Return the (x, y) coordinate for the center point of the cell that contains the specified text.  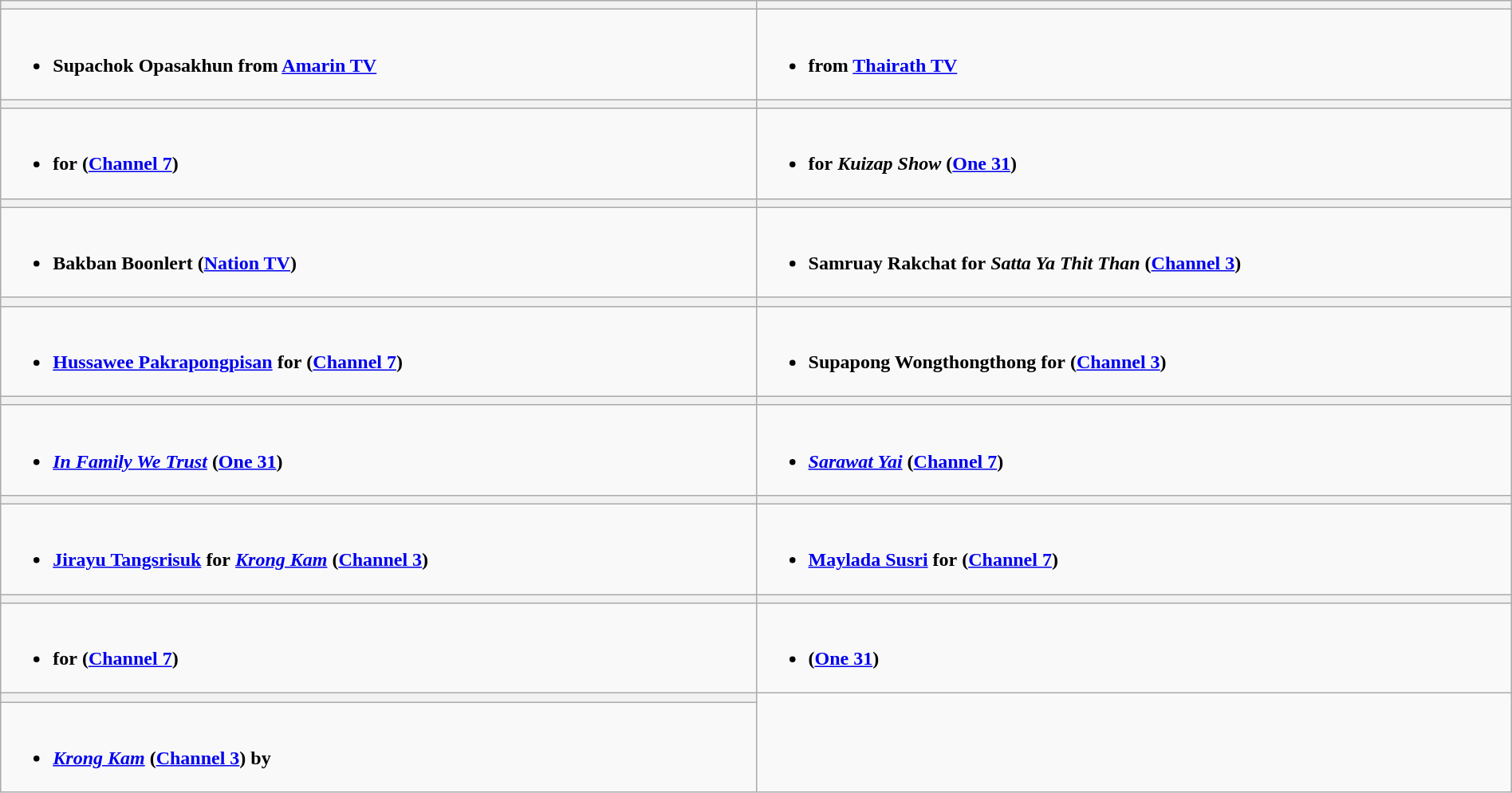
In Family We Trust (One 31) (378, 449)
Sarawat Yai (Channel 7) (1134, 449)
Jirayu Tangsrisuk for Krong Kam (Channel 3) (378, 548)
Samruay Rakchat for Satta Ya Thit Than (Channel 3) (1134, 252)
Supachok Opasakhun from Amarin TV (378, 54)
Krong Kam (Channel 3) by (378, 748)
Hussawee Pakrapongpisan for (Channel 7) (378, 351)
(One 31) (1134, 649)
Maylada Susri for (Channel 7) (1134, 548)
from Thairath TV (1134, 54)
for Kuizap Show (One 31) (1134, 153)
Bakban Boonlert (Nation TV) (378, 252)
Supapong Wongthongthong for (Channel 3) (1134, 351)
